Search for the cell housing the specified text and yield its [x, y] center coordinate. 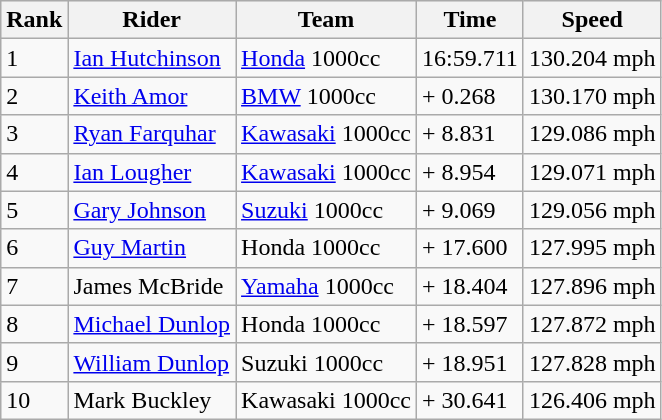
1 [34, 58]
Rank [34, 20]
James McBride [152, 286]
8 [34, 324]
Gary Johnson [152, 210]
Speed [592, 20]
+ 8.831 [470, 134]
9 [34, 362]
7 [34, 286]
Time [470, 20]
+ 18.404 [470, 286]
Mark Buckley [152, 400]
+ 18.951 [470, 362]
129.056 mph [592, 210]
Guy Martin [152, 248]
6 [34, 248]
129.071 mph [592, 172]
127.872 mph [592, 324]
+ 0.268 [470, 96]
3 [34, 134]
+ 18.597 [470, 324]
Yamaha 1000cc [326, 286]
+ 30.641 [470, 400]
Ian Hutchinson [152, 58]
130.170 mph [592, 96]
William Dunlop [152, 362]
127.828 mph [592, 362]
4 [34, 172]
10 [34, 400]
Rider [152, 20]
16:59.711 [470, 58]
Ryan Farquhar [152, 134]
+ 17.600 [470, 248]
130.204 mph [592, 58]
127.896 mph [592, 286]
127.995 mph [592, 248]
Michael Dunlop [152, 324]
129.086 mph [592, 134]
Keith Amor [152, 96]
+ 9.069 [470, 210]
2 [34, 96]
+ 8.954 [470, 172]
126.406 mph [592, 400]
5 [34, 210]
Team [326, 20]
Ian Lougher [152, 172]
BMW 1000cc [326, 96]
